Capture the cell that displays the provided text and extract its [X, Y] central coordinate. 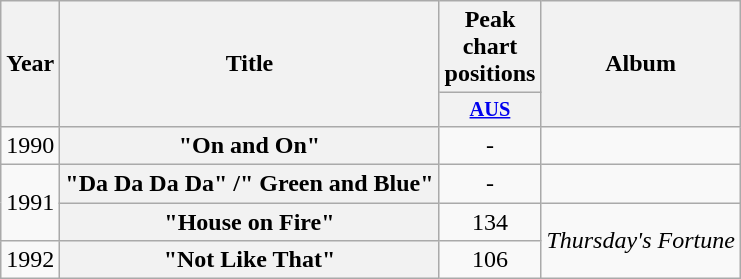
Title [250, 64]
"Not Like That" [250, 260]
"Da Da Da Da" /" Green and Blue" [250, 184]
106 [490, 260]
Thursday's Fortune [641, 241]
"On and On" [250, 145]
Album [641, 64]
"House on Fire" [250, 222]
Year [30, 64]
134 [490, 222]
1991 [30, 203]
Peak chartpositions [490, 47]
1992 [30, 260]
1990 [30, 145]
AUS [490, 110]
